Identify which cell holds the provided text, then report its [x, y] central coordinate. 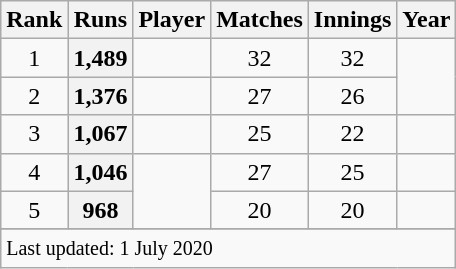
Innings [352, 20]
26 [352, 96]
5 [34, 210]
1,067 [100, 134]
968 [100, 210]
2 [34, 96]
3 [34, 134]
Player [172, 20]
Rank [34, 20]
1,489 [100, 58]
22 [352, 134]
4 [34, 172]
1 [34, 58]
1,376 [100, 96]
Year [426, 20]
Last updated: 1 July 2020 [228, 248]
1,046 [100, 172]
Runs [100, 20]
Matches [260, 20]
